Provide the [X, Y] coordinate of the cell's center where the given text is located.  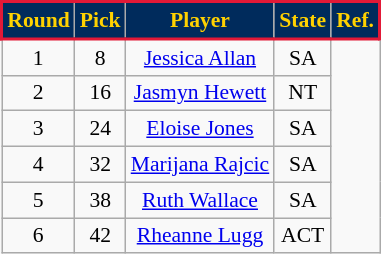
3 [38, 129]
Jasmyn Hewett [200, 93]
ACT [302, 236]
6 [38, 236]
4 [38, 165]
State [302, 20]
Ruth Wallace [200, 200]
Player [200, 20]
5 [38, 200]
42 [100, 236]
2 [38, 93]
NT [302, 93]
1 [38, 57]
Jessica Allan [200, 57]
Round [38, 20]
16 [100, 93]
Eloise Jones [200, 129]
8 [100, 57]
Ref. [356, 20]
Rheanne Lugg [200, 236]
Marijana Rajcic [200, 165]
32 [100, 165]
24 [100, 129]
38 [100, 200]
Pick [100, 20]
